Extract the [x, y] coordinate from the center of the cell holding the provided text.  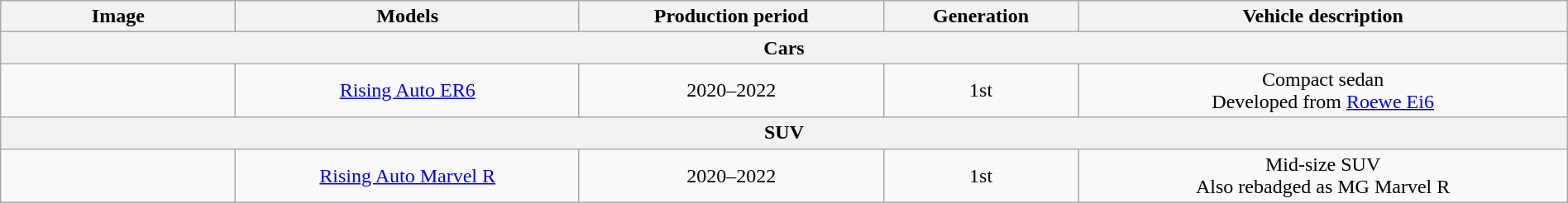
Image [118, 17]
Generation [981, 17]
Rising Auto ER6 [408, 91]
Vehicle description [1323, 17]
Cars [784, 48]
Models [408, 17]
Rising Auto Marvel R [408, 175]
Production period [731, 17]
Compact sedanDeveloped from Roewe Ei6 [1323, 91]
SUV [784, 133]
Mid-size SUVAlso rebadged as MG Marvel R [1323, 175]
